From the cell containing the given text, extract its center point as (x, y) coordinate. 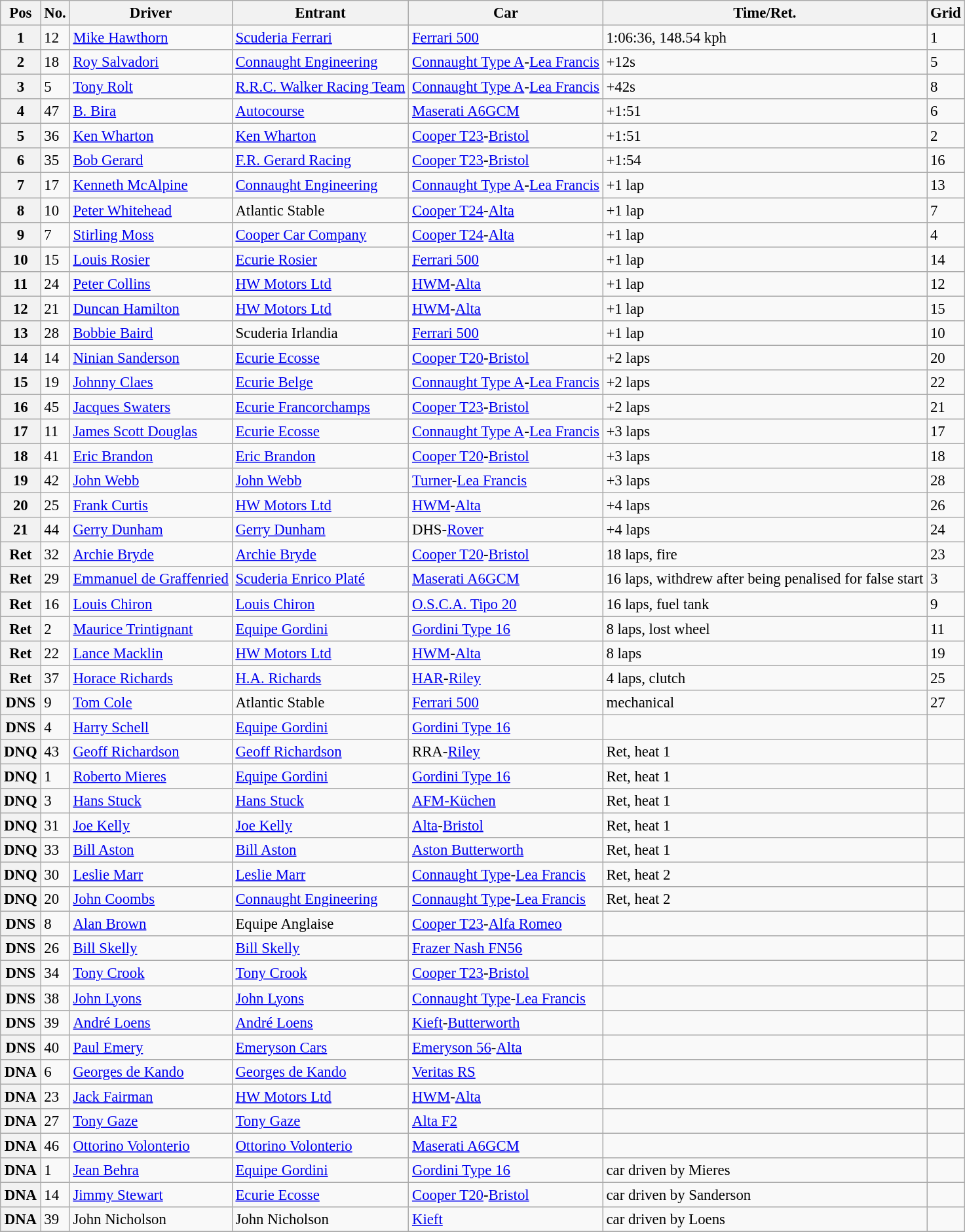
Pos (21, 13)
James Scott Douglas (151, 432)
Kieft (506, 1220)
HAR-Riley (506, 678)
Kieft-Butterworth (506, 1022)
Duncan Hamilton (151, 308)
Turner-Lea Francis (506, 481)
4 laps, clutch (765, 678)
18 laps, fire (765, 555)
+12s (765, 62)
+42s (765, 87)
Cooper Car Company (320, 234)
Ecurie Rosier (320, 259)
Johnny Claes (151, 383)
Car (506, 13)
16 laps, withdrew after being penalised for false start (765, 580)
No. (55, 13)
car driven by Mieres (765, 1170)
+1:54 (765, 160)
R.R.C. Walker Racing Team (320, 87)
41 (55, 457)
Kenneth McAlpine (151, 185)
Tony Rolt (151, 87)
car driven by Sanderson (765, 1195)
45 (55, 407)
32 (55, 555)
Mike Hawthorn (151, 38)
Peter Collins (151, 284)
Ecurie Francorchamps (320, 407)
Driver (151, 13)
Frazer Nash FN56 (506, 949)
Scuderia Irlandia (320, 333)
16 laps, fuel tank (765, 604)
Jean Behra (151, 1170)
Alta-Bristol (506, 826)
46 (55, 1146)
Emmanuel de Graffenried (151, 580)
1:06:36, 148.54 kph (765, 38)
Ecurie Belge (320, 383)
DHS-Rover (506, 530)
40 (55, 1047)
Emeryson 56-Alta (506, 1047)
car driven by Loens (765, 1220)
Cooper T23-Alfa Romeo (506, 924)
29 (55, 580)
42 (55, 481)
H.A. Richards (320, 678)
Lance Macklin (151, 653)
Entrant (320, 13)
8 laps, lost wheel (765, 629)
Aston Butterworth (506, 850)
33 (55, 850)
Jack Fairman (151, 1096)
Bobbie Baird (151, 333)
Alan Brown (151, 924)
Veritas RS (506, 1072)
Paul Emery (151, 1047)
Time/Ret. (765, 13)
30 (55, 875)
Roy Salvadori (151, 62)
Jimmy Stewart (151, 1195)
Ninian Sanderson (151, 358)
John Coombs (151, 899)
Emeryson Cars (320, 1047)
36 (55, 136)
Alta F2 (506, 1121)
Harry Schell (151, 727)
Equipe Anglaise (320, 924)
35 (55, 160)
Bob Gerard (151, 160)
38 (55, 998)
34 (55, 973)
31 (55, 826)
Peter Whitehead (151, 210)
F.R. Gerard Racing (320, 160)
RRA-Riley (506, 752)
Scuderia Enrico Platé (320, 580)
44 (55, 530)
Horace Richards (151, 678)
Maurice Trintignant (151, 629)
8 laps (765, 653)
Jacques Swaters (151, 407)
Stirling Moss (151, 234)
43 (55, 752)
O.S.C.A. Tipo 20 (506, 604)
AFM-Küchen (506, 801)
Tom Cole (151, 703)
37 (55, 678)
Frank Curtis (151, 506)
B. Bira (151, 111)
47 (55, 111)
Louis Rosier (151, 259)
mechanical (765, 703)
Scuderia Ferrari (320, 38)
Autocourse (320, 111)
Grid (946, 13)
Roberto Mieres (151, 776)
